Provide the (x, y) coordinate of the cell's center where the given text is located.  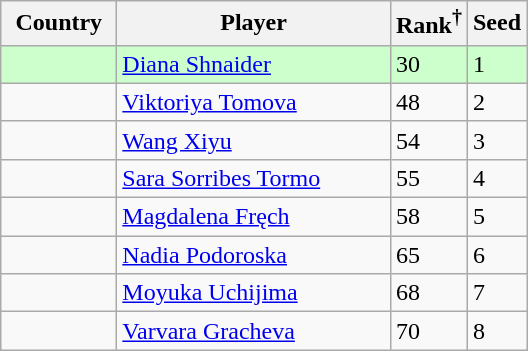
Magdalena Fręch (254, 217)
Player (254, 24)
68 (428, 293)
54 (428, 140)
7 (496, 293)
55 (428, 178)
Sara Sorribes Tormo (254, 178)
48 (428, 102)
5 (496, 217)
58 (428, 217)
Moyuka Uchijima (254, 293)
2 (496, 102)
30 (428, 64)
Rank† (428, 24)
1 (496, 64)
Nadia Podoroska (254, 255)
6 (496, 255)
65 (428, 255)
Country (59, 24)
8 (496, 331)
Seed (496, 24)
Diana Shnaider (254, 64)
4 (496, 178)
Viktoriya Tomova (254, 102)
3 (496, 140)
Wang Xiyu (254, 140)
70 (428, 331)
Varvara Gracheva (254, 331)
